Search for the cell housing the specified text and yield its (X, Y) center coordinate. 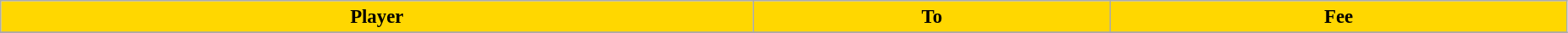
Fee (1339, 17)
To (932, 17)
Player (377, 17)
